Extract the (x, y) coordinate from the center of the cell holding the provided text.  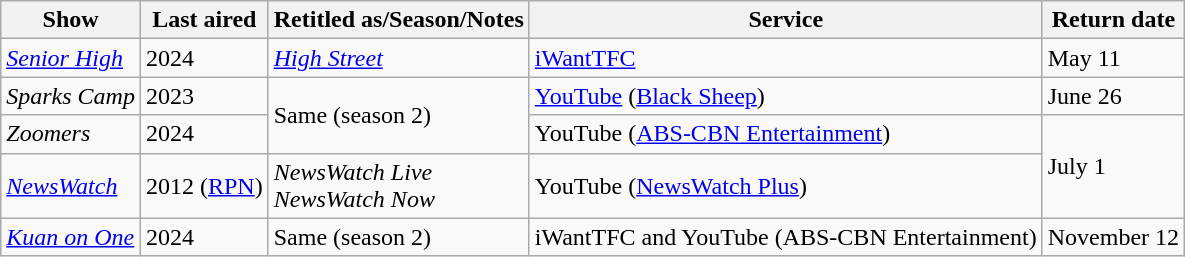
Sparks Camp (71, 96)
June 26 (1113, 96)
High Street (398, 58)
NewsWatch LiveNewsWatch Now (398, 186)
Retitled as/Season/Notes (398, 20)
Service (786, 20)
YouTube (Black Sheep) (786, 96)
2023 (204, 96)
YouTube (ABS-CBN Entertainment) (786, 134)
Kuan on One (71, 237)
November 12 (1113, 237)
2012 (RPN) (204, 186)
Zoomers (71, 134)
iWantTFC (786, 58)
Last aired (204, 20)
NewsWatch (71, 186)
Senior High (71, 58)
YouTube (NewsWatch Plus) (786, 186)
May 11 (1113, 58)
iWantTFC and YouTube (ABS-CBN Entertainment) (786, 237)
July 1 (1113, 166)
Return date (1113, 20)
Show (71, 20)
